Search for the cell housing the specified text and yield its (x, y) center coordinate. 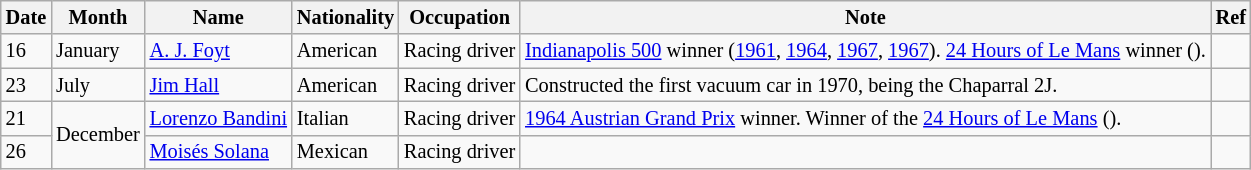
Name (218, 17)
Nationality (346, 17)
Indianapolis 500 winner (1961, 1964, 1967, 1967). 24 Hours of Le Mans winner (). (865, 51)
Moisés Solana (218, 152)
23 (26, 85)
Jim Hall (218, 85)
Note (865, 17)
A. J. Foyt (218, 51)
July (98, 85)
January (98, 51)
Mexican (346, 152)
Ref (1231, 17)
1964 Austrian Grand Prix winner. Winner of the 24 Hours of Le Mans (). (865, 118)
Constructed the first vacuum car in 1970, being the Chaparral 2J. (865, 85)
Lorenzo Bandini (218, 118)
Occupation (460, 17)
Italian (346, 118)
16 (26, 51)
21 (26, 118)
December (98, 134)
Date (26, 17)
Month (98, 17)
26 (26, 152)
